Output the [X, Y] coordinate of the center of the cell containing the given text.  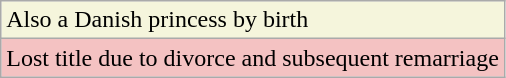
Lost title due to divorce and subsequent remarriage [253, 58]
Also a Danish princess by birth [253, 20]
